Return the (x, y) coordinate for the center point of the cell that contains the specified text.  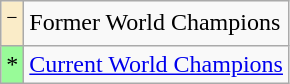
Former World Champions (156, 24)
Current World Champions (156, 64)
− (12, 24)
* (12, 64)
